Determine the (x, y) coordinate at the center of the cell enclosing the given text.  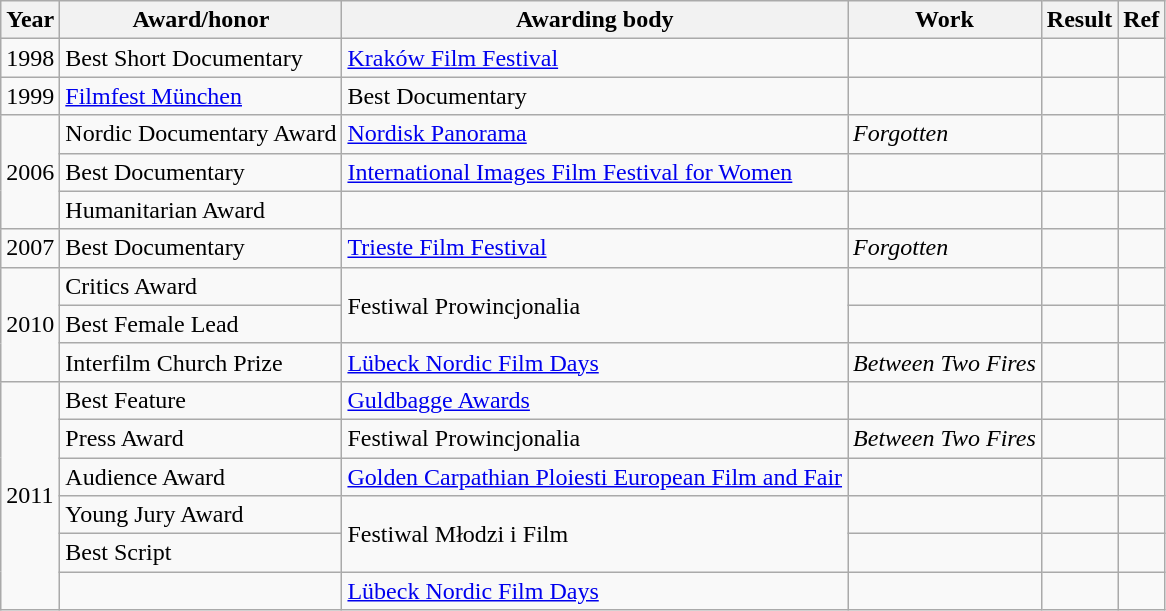
Press Award (201, 438)
Trieste Film Festival (595, 248)
Year (30, 20)
Result (1079, 20)
Festiwal Młodzi i Film (595, 534)
Award/honor (201, 20)
Best Female Lead (201, 324)
Work (945, 20)
Best Script (201, 553)
Golden Carpathian Ploiesti European Film and Fair (595, 477)
2010 (30, 324)
1998 (30, 58)
Filmfest München (201, 96)
1999 (30, 96)
Nordisk Panorama (595, 134)
Nordic Documentary Award (201, 134)
International Images Film Festival for Women (595, 172)
Humanitarian Award (201, 210)
Young Jury Award (201, 515)
2011 (30, 495)
Best Feature (201, 400)
Critics Award (201, 286)
Ref (1142, 20)
2006 (30, 172)
Audience Award (201, 477)
Interfilm Church Prize (201, 362)
Kraków Film Festival (595, 58)
Best Short Documentary (201, 58)
Awarding body (595, 20)
2007 (30, 248)
Guldbagge Awards (595, 400)
